Output the [X, Y] coordinate of the center of the cell containing the given text.  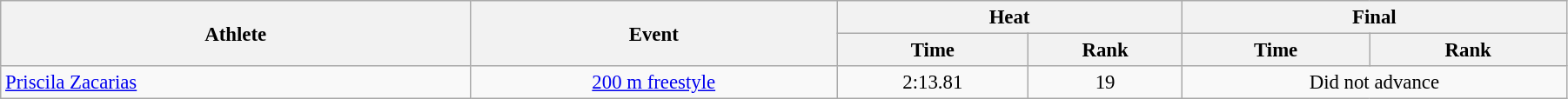
Heat [1009, 17]
Priscila Zacarias [236, 82]
Final [1374, 17]
2:13.81 [933, 82]
Event [654, 33]
19 [1105, 82]
Athlete [236, 33]
200 m freestyle [654, 82]
Did not advance [1374, 82]
